Scan for the cell matching the given text and deliver its (x, y) coordinate at center. 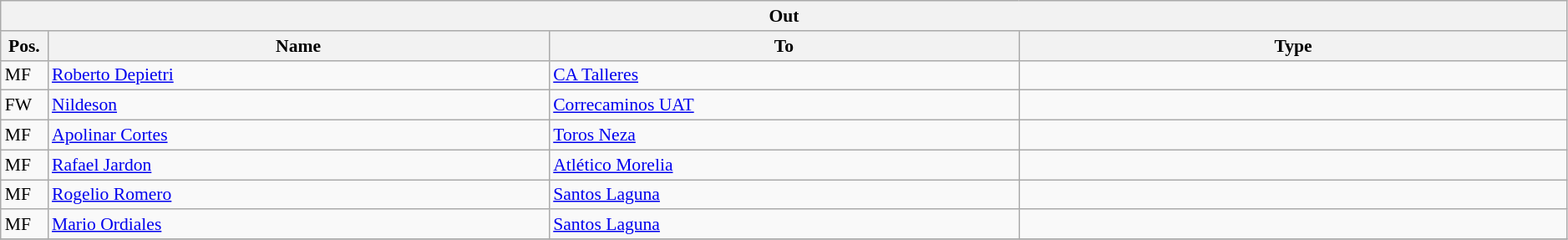
Out (784, 16)
CA Talleres (784, 75)
To (784, 46)
Pos. (24, 46)
Toros Neza (784, 135)
Mario Ordiales (298, 225)
Nildeson (298, 105)
Rogelio Romero (298, 195)
Atlético Morelia (784, 165)
Name (298, 46)
Rafael Jardon (298, 165)
FW (24, 105)
Apolinar Cortes (298, 135)
Roberto Depietri (298, 75)
Type (1293, 46)
Correcaminos UAT (784, 105)
